Return the [x, y] coordinate for the center point of the cell that contains the specified text.  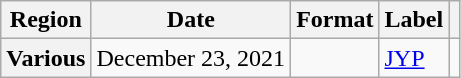
Format [335, 20]
Label [414, 20]
JYP [414, 58]
Region [46, 20]
Various [46, 58]
December 23, 2021 [191, 58]
Date [191, 20]
